Identify which cell holds the provided text, then report its (x, y) central coordinate. 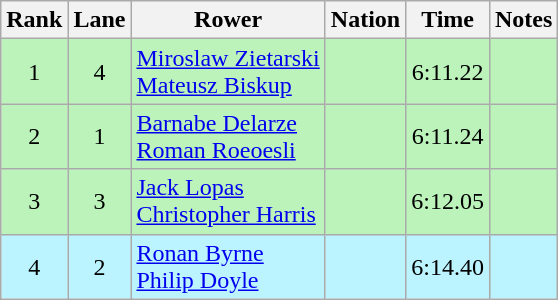
Notes (523, 20)
Nation (365, 20)
Rower (228, 20)
Barnabe DelarzeRoman Roeoesli (228, 136)
Time (448, 20)
Lane (100, 20)
6:12.05 (448, 202)
6:11.24 (448, 136)
6:14.40 (448, 266)
Rank (34, 20)
Miroslaw ZietarskiMateusz Biskup (228, 72)
6:11.22 (448, 72)
Jack LopasChristopher Harris (228, 202)
Ronan ByrnePhilip Doyle (228, 266)
